From the cell containing the given text, extract its center point as (x, y) coordinate. 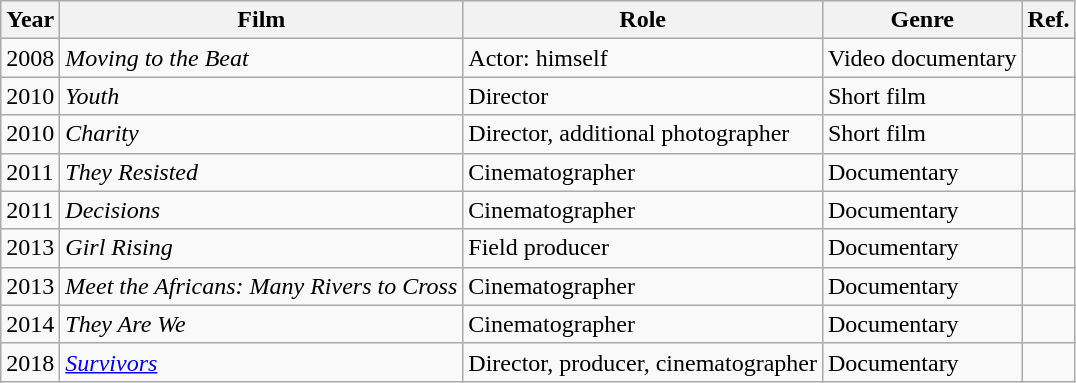
They Resisted (262, 172)
They Are We (262, 324)
Video documentary (922, 58)
Actor: himself (643, 58)
Decisions (262, 210)
Genre (922, 20)
Survivors (262, 362)
Director, additional photographer (643, 134)
Meet the Africans: Many Rivers to Cross (262, 286)
Director (643, 96)
Director, producer, cinematographer (643, 362)
2018 (30, 362)
Ref. (1048, 20)
Girl Rising (262, 248)
Moving to the Beat (262, 58)
Field producer (643, 248)
Year (30, 20)
Role (643, 20)
2008 (30, 58)
2014 (30, 324)
Charity (262, 134)
Film (262, 20)
Youth (262, 96)
